Extract the [X, Y] coordinate from the center of the cell holding the provided text.  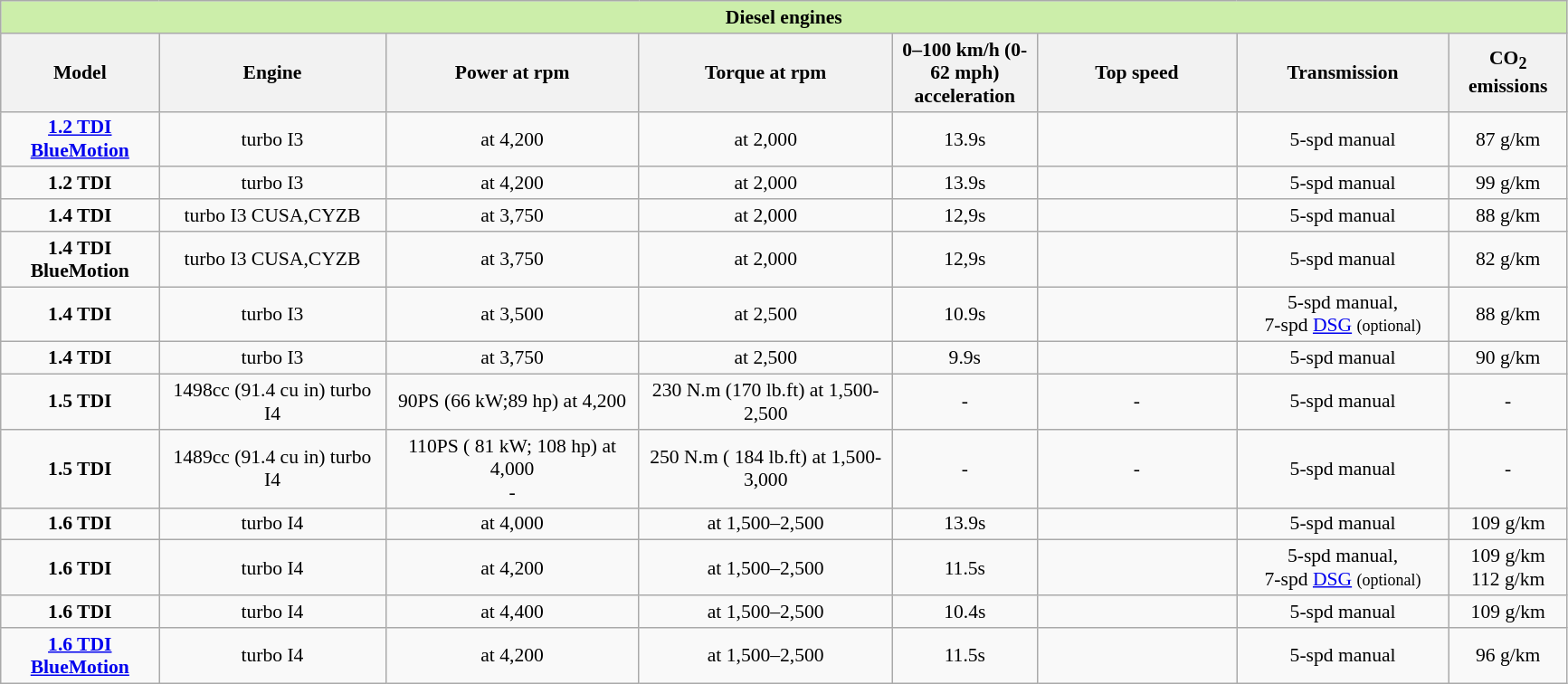
1.2 TDI BlueMotion [80, 139]
110PS ( 81 kW; 108 hp) at 4,000- [512, 469]
at 4,000 [512, 524]
82 g/km [1508, 259]
Top speed [1136, 72]
Engine [272, 72]
1.4 TDI BlueMotion [80, 259]
230 N.m (170 lb.ft) at 1,500-2,500 [765, 402]
1.2 TDI [80, 184]
CO2emissions [1508, 72]
250 N.m ( 184 lb.ft) at 1,500-3,000 [765, 469]
at 3,500 [512, 315]
Power at rpm [512, 72]
Transmission [1343, 72]
Diesel engines [784, 17]
Model [80, 72]
9.9s [965, 358]
10.9s [965, 315]
1.6 TDI BlueMotion [80, 655]
Torque at rpm [765, 72]
87 g/km [1508, 139]
0–100 km/h (0-62 mph) acceleration [965, 72]
at 4,400 [512, 612]
10.4s [965, 612]
90 g/km [1508, 358]
99 g/km [1508, 184]
96 g/km [1508, 655]
109 g/km 112 g/km [1508, 568]
1489cc (91.4 cu in) turbo I4 [272, 469]
90PS (66 kW;89 hp) at 4,200 [512, 402]
1498cc (91.4 cu in) turbo I4 [272, 402]
